Search for the cell housing the specified text and yield its (x, y) center coordinate. 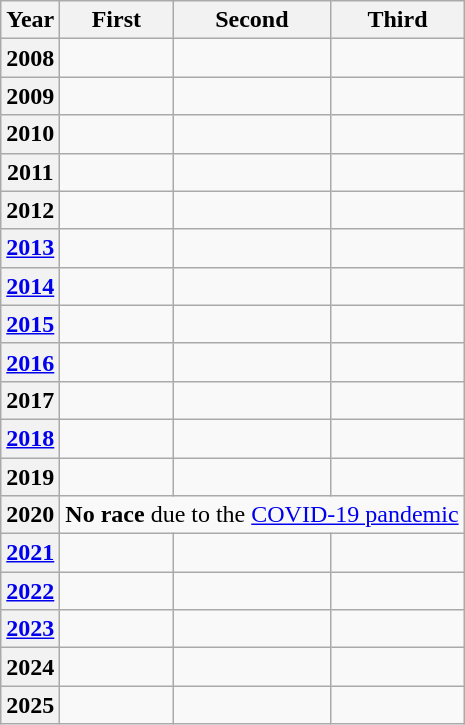
2023 (30, 629)
2012 (30, 210)
2013 (30, 248)
No race due to the COVID-19 pandemic (262, 515)
Second (252, 20)
2011 (30, 172)
2021 (30, 553)
2010 (30, 134)
2015 (30, 324)
2019 (30, 477)
2018 (30, 438)
2017 (30, 400)
First (116, 20)
2025 (30, 705)
Third (398, 20)
2020 (30, 515)
2022 (30, 591)
2008 (30, 58)
2016 (30, 362)
2009 (30, 96)
2024 (30, 667)
2014 (30, 286)
Year (30, 20)
